Scan for the cell matching the given text and deliver its (X, Y) coordinate at center. 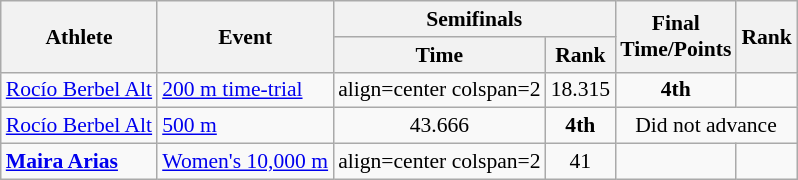
Athlete (79, 36)
18.315 (580, 90)
43.666 (439, 126)
FinalTime/Points (676, 36)
Did not advance (706, 126)
500 m (245, 126)
Semifinals (474, 19)
Women's 10,000 m (245, 162)
200 m time-trial (245, 90)
41 (580, 162)
Maira Arias (79, 162)
Event (245, 36)
Time (439, 55)
